Scan for the cell matching the given text and deliver its (X, Y) coordinate at center. 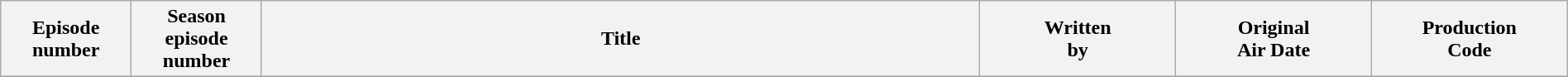
ProductionCode (1469, 39)
Writtenby (1078, 39)
OriginalAir Date (1274, 39)
Title (620, 39)
Episode number (66, 39)
Season episode number (197, 39)
